Determine the [x, y] coordinate at the center of the cell enclosing the given text.  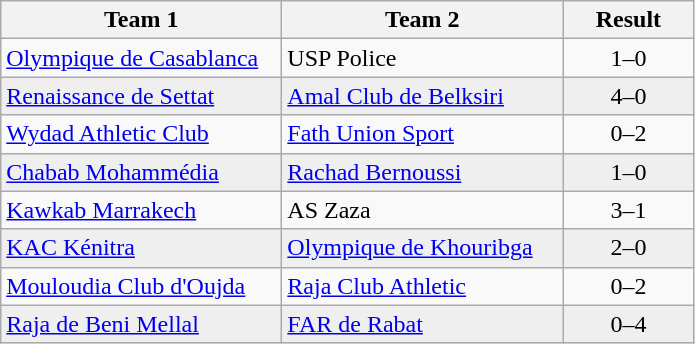
Amal Club de Belksiri [422, 96]
USP Police [422, 58]
KAC Kénitra [142, 248]
Rachad Bernoussi [422, 172]
Olympique de Casablanca [142, 58]
Chabab Mohammédia [142, 172]
Renaissance de Settat [142, 96]
Kawkab Marrakech [142, 210]
Olympique de Khouribga [422, 248]
AS Zaza [422, 210]
2–0 [628, 248]
4–0 [628, 96]
Mouloudia Club d'Oujda [142, 286]
Team 1 [142, 20]
Wydad Athletic Club [142, 134]
Fath Union Sport [422, 134]
Raja Club Athletic [422, 286]
Raja de Beni Mellal [142, 324]
0–4 [628, 324]
FAR de Rabat [422, 324]
3–1 [628, 210]
Team 2 [422, 20]
Result [628, 20]
